Return (x, y) of the center of cell containing provided text 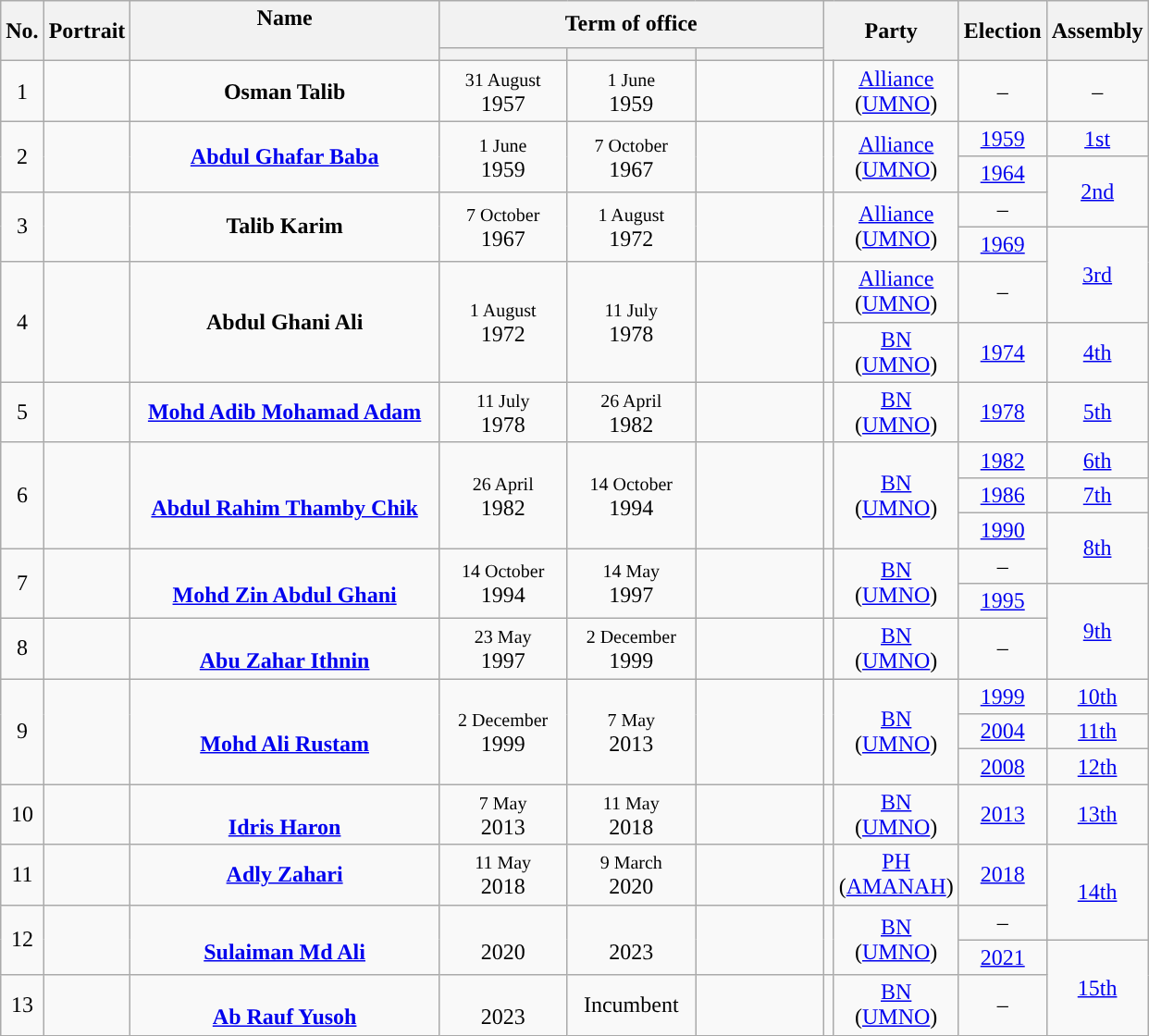
Osman Talib (285, 91)
3rd (1097, 274)
Mohd Adib Mohamad Adam (285, 413)
Abu Zahar Ithnin (285, 649)
2008 (1003, 767)
14th (1097, 892)
14 May1997 (631, 583)
Mohd Ali Rustam (285, 732)
Abdul Ghani Ali (285, 322)
2 (22, 156)
31 August1957 (503, 91)
2018 (1003, 875)
11th (1097, 732)
Abdul Rahim Thamby Chik (285, 495)
9 (22, 732)
Portrait (87, 31)
7 (22, 583)
5th (1097, 413)
9 March2020 (631, 875)
1974 (1003, 351)
9th (1097, 631)
1959 (1003, 139)
1969 (1003, 244)
13 (22, 1005)
6 (22, 495)
1982 (1003, 460)
Idris Haron (285, 814)
Ab Rauf Yusoh (285, 1005)
Assembly (1097, 31)
8 (22, 649)
Name (285, 31)
Party (891, 31)
1964 (1003, 174)
2nd (1097, 191)
8th (1097, 548)
10 (22, 814)
Election (1003, 31)
No. (22, 31)
7th (1097, 495)
12 (22, 940)
1990 (1003, 530)
Talib Karim (285, 227)
5 (22, 413)
1995 (1003, 601)
15th (1097, 988)
1 (22, 91)
10th (1097, 697)
Sulaiman Md Ali (285, 940)
Abdul Ghafar Baba (285, 156)
12th (1097, 767)
2004 (1003, 732)
2013 (1003, 814)
23 May1997 (503, 649)
3 (22, 227)
1st (1097, 139)
11 (22, 875)
1986 (1003, 495)
13th (1097, 814)
6th (1097, 460)
1978 (1003, 413)
2021 (1003, 957)
Term of office (631, 24)
Incumbent (631, 1005)
Adly Zahari (285, 875)
4 (22, 322)
1999 (1003, 697)
Mohd Zin Abdul Ghani (285, 583)
4th (1097, 351)
PH(AMANAH) (896, 875)
2020 (503, 940)
